From the cell containing the given text, extract its center point as [x, y] coordinate. 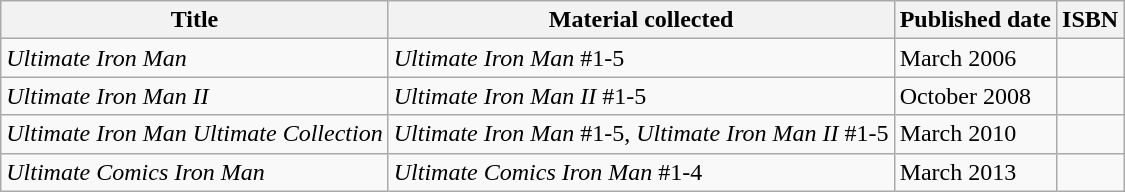
Ultimate Iron Man Ultimate Collection [194, 134]
Published date [975, 20]
March 2013 [975, 172]
March 2010 [975, 134]
Title [194, 20]
Ultimate Iron Man II #1-5 [641, 96]
March 2006 [975, 58]
Ultimate Iron Man [194, 58]
Ultimate Iron Man II [194, 96]
Ultimate Iron Man #1-5, Ultimate Iron Man II #1-5 [641, 134]
October 2008 [975, 96]
ISBN [1090, 20]
Ultimate Iron Man #1-5 [641, 58]
Ultimate Comics Iron Man [194, 172]
Material collected [641, 20]
Ultimate Comics Iron Man #1-4 [641, 172]
